Pinpoint the cell where the given text exists, returning its (X, Y) midpoint coordinate. 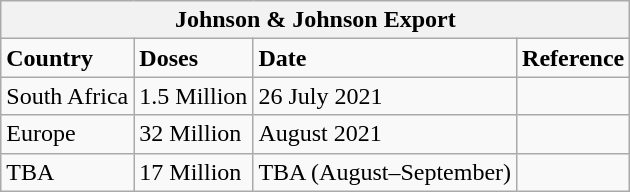
Doses (194, 58)
August 2021 (385, 134)
TBA (68, 172)
South Africa (68, 96)
Country (68, 58)
Johnson & Johnson Export (316, 20)
17 Million (194, 172)
26 July 2021 (385, 96)
1.5 Million (194, 96)
TBA (August–September) (385, 172)
Date (385, 58)
Reference (574, 58)
32 Million (194, 134)
Europe (68, 134)
